Provide the (x, y) coordinate of the cell's center where the given text is located.  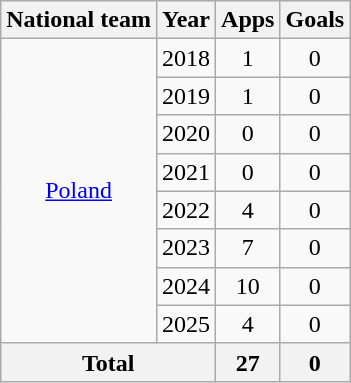
2020 (186, 134)
Total (108, 362)
2022 (186, 210)
Poland (79, 191)
2018 (186, 58)
2021 (186, 172)
Apps (248, 20)
2023 (186, 248)
27 (248, 362)
2024 (186, 286)
National team (79, 20)
7 (248, 248)
Year (186, 20)
2025 (186, 324)
Goals (315, 20)
10 (248, 286)
2019 (186, 96)
